From the cell containing the given text, extract its center point as (x, y) coordinate. 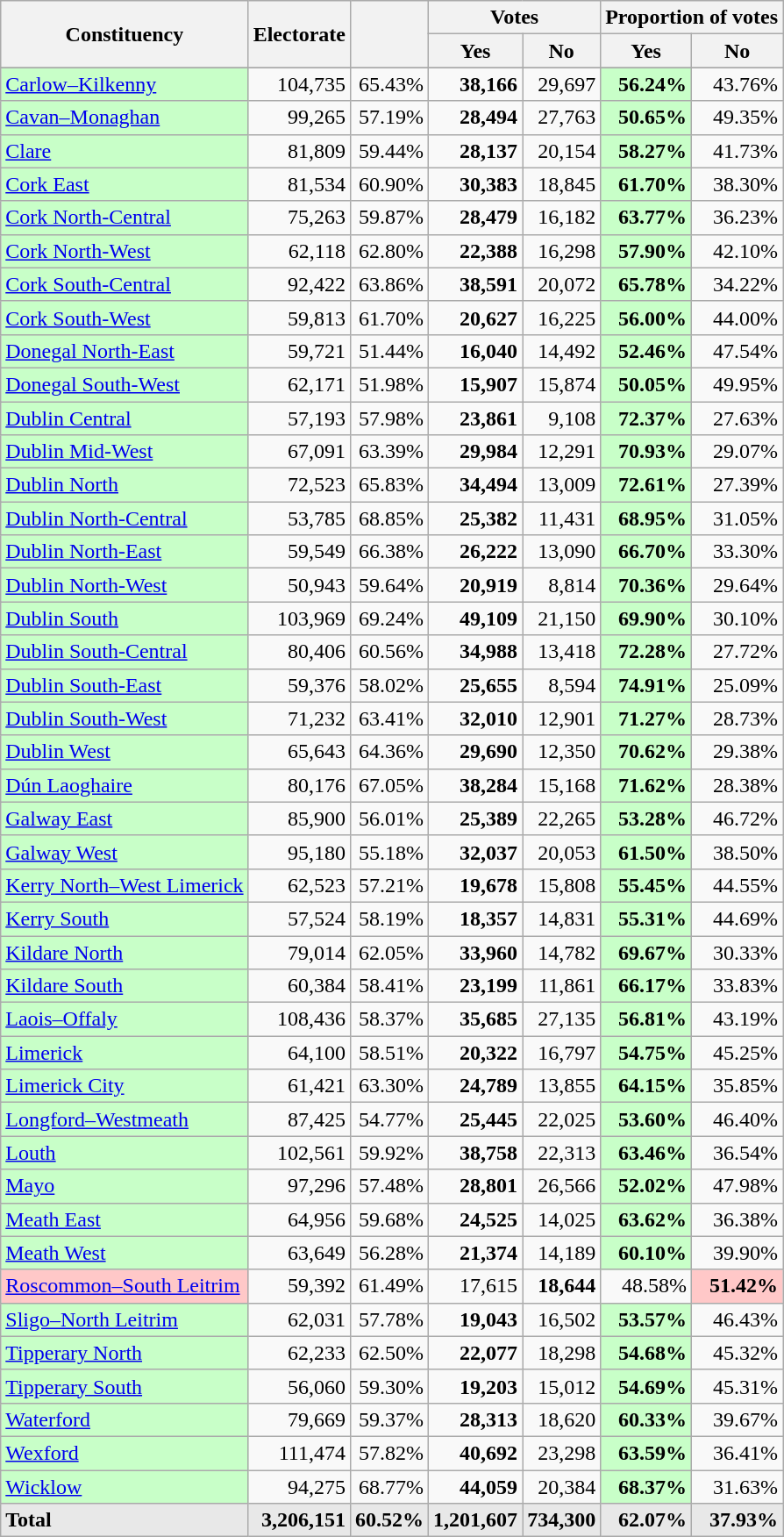
52.02% (646, 1186)
Dublin West (125, 752)
25,655 (475, 685)
79,014 (299, 952)
81,809 (299, 151)
29,984 (475, 452)
15,808 (561, 885)
28,137 (475, 151)
27.72% (738, 652)
29.07% (738, 452)
58.51% (389, 1053)
45.25% (738, 1053)
18,298 (561, 1353)
72.61% (646, 485)
63.86% (389, 284)
32,037 (475, 852)
57.19% (389, 118)
19,678 (475, 885)
38.30% (738, 184)
71.27% (646, 718)
37.93% (738, 1520)
72.37% (646, 418)
54.77% (389, 1119)
14,025 (561, 1219)
28.73% (738, 718)
18,845 (561, 184)
59.64% (389, 585)
Wicklow (125, 1487)
36.54% (738, 1153)
36.23% (738, 218)
20,154 (561, 151)
63,649 (299, 1253)
Electorate (299, 34)
31.05% (738, 518)
3,206,151 (299, 1520)
46.40% (738, 1119)
Cork North-West (125, 251)
70.93% (646, 452)
60.10% (646, 1253)
64,956 (299, 1219)
Dublin North-West (125, 585)
67,091 (299, 452)
31.63% (738, 1487)
59.37% (389, 1419)
29,690 (475, 752)
42.10% (738, 251)
23,861 (475, 418)
16,797 (561, 1053)
Louth (125, 1153)
45.32% (738, 1353)
60,384 (299, 986)
49.35% (738, 118)
16,040 (475, 351)
20,053 (561, 852)
34,494 (475, 485)
21,374 (475, 1253)
22,025 (561, 1119)
62.50% (389, 1353)
64,100 (299, 1053)
Wexford (125, 1453)
Votes (515, 18)
56.00% (646, 318)
44,059 (475, 1487)
55.18% (389, 852)
Total (125, 1520)
66.17% (646, 986)
27,135 (561, 1019)
26,566 (561, 1186)
29,697 (561, 84)
61.50% (646, 852)
24,789 (475, 1086)
18,620 (561, 1419)
Kildare North (125, 952)
Cork South-West (125, 318)
18,644 (561, 1286)
Cavan–Monaghan (125, 118)
49,109 (475, 618)
8,814 (561, 585)
Dublin North-East (125, 552)
19,043 (475, 1319)
41.73% (738, 151)
48.58% (646, 1286)
8,594 (561, 685)
59,721 (299, 351)
54.69% (646, 1386)
49.95% (738, 384)
20,627 (475, 318)
72,523 (299, 485)
Tipperary North (125, 1353)
16,182 (561, 218)
20,384 (561, 1487)
14,831 (561, 919)
57.78% (389, 1319)
69.24% (389, 618)
63.46% (646, 1153)
Waterford (125, 1419)
87,425 (299, 1119)
26,222 (475, 552)
53.28% (646, 819)
60.52% (389, 1520)
39.90% (738, 1253)
28,479 (475, 218)
Dublin Mid-West (125, 452)
60.56% (389, 652)
15,907 (475, 384)
13,009 (561, 485)
35.85% (738, 1086)
58.41% (389, 986)
50.05% (646, 384)
59,549 (299, 552)
68.37% (646, 1487)
25,445 (475, 1119)
71,232 (299, 718)
11,861 (561, 986)
104,735 (299, 84)
57,524 (299, 919)
59,376 (299, 685)
65.43% (389, 84)
59.87% (389, 218)
25,382 (475, 518)
80,176 (299, 785)
14,782 (561, 952)
35,685 (475, 1019)
Limerick City (125, 1086)
Tipperary South (125, 1386)
54.75% (646, 1053)
12,350 (561, 752)
59.92% (389, 1153)
Proportion of votes (692, 18)
59.44% (389, 151)
68.95% (646, 518)
72.28% (646, 652)
20,072 (561, 284)
29.64% (738, 585)
57.98% (389, 418)
102,561 (299, 1153)
14,189 (561, 1253)
28,801 (475, 1186)
Dublin South-West (125, 718)
55.45% (646, 885)
65,643 (299, 752)
97,296 (299, 1186)
80,406 (299, 652)
58.02% (389, 685)
53,785 (299, 518)
64.15% (646, 1086)
57.48% (389, 1186)
Dublin North-Central (125, 518)
57.90% (646, 251)
59.68% (389, 1219)
47.54% (738, 351)
27.63% (738, 418)
Donegal North-East (125, 351)
30.33% (738, 952)
Dublin North (125, 485)
58.37% (389, 1019)
Kerry South (125, 919)
9,108 (561, 418)
23,298 (561, 1453)
Galway East (125, 819)
Dublin South-Central (125, 652)
Carlow–Kilkenny (125, 84)
1,201,607 (475, 1520)
Longford–Westmeath (125, 1119)
64.36% (389, 752)
58.19% (389, 919)
55.31% (646, 919)
92,422 (299, 284)
38.50% (738, 852)
13,855 (561, 1086)
71.62% (646, 785)
40,692 (475, 1453)
22,265 (561, 819)
Donegal South-West (125, 384)
39.67% (738, 1419)
38,284 (475, 785)
18,357 (475, 919)
Dublin South-East (125, 685)
62.07% (646, 1520)
Laois–Offaly (125, 1019)
Kildare South (125, 986)
Limerick (125, 1053)
66.38% (389, 552)
59,813 (299, 318)
15,168 (561, 785)
Galway West (125, 852)
44.00% (738, 318)
43.19% (738, 1019)
27.39% (738, 485)
44.55% (738, 885)
61,421 (299, 1086)
51.98% (389, 384)
62,118 (299, 251)
24,525 (475, 1219)
Mayo (125, 1186)
59,392 (299, 1286)
15,012 (561, 1386)
22,077 (475, 1353)
52.46% (646, 351)
58.27% (646, 151)
69.90% (646, 618)
70.62% (646, 752)
28,494 (475, 118)
22,313 (561, 1153)
Cork East (125, 184)
43.76% (738, 84)
63.30% (389, 1086)
Meath West (125, 1253)
Sligo–North Leitrim (125, 1319)
94,275 (299, 1487)
62,031 (299, 1319)
60.90% (389, 184)
65.83% (389, 485)
53.57% (646, 1319)
Meath East (125, 1219)
51.44% (389, 351)
59.30% (389, 1386)
17,615 (475, 1286)
28.38% (738, 785)
28,313 (475, 1419)
46.43% (738, 1319)
65.78% (646, 284)
21,150 (561, 618)
38,166 (475, 84)
13,418 (561, 652)
67.05% (389, 785)
68.77% (389, 1487)
111,474 (299, 1453)
14,492 (561, 351)
103,969 (299, 618)
62.05% (389, 952)
34,988 (475, 652)
12,291 (561, 452)
23,199 (475, 986)
Kerry North–West Limerick (125, 885)
57,193 (299, 418)
66.70% (646, 552)
11,431 (561, 518)
30,383 (475, 184)
33,960 (475, 952)
15,874 (561, 384)
20,919 (475, 585)
Clare (125, 151)
63.77% (646, 218)
32,010 (475, 718)
61.49% (389, 1286)
69.67% (646, 952)
734,300 (561, 1520)
25.09% (738, 685)
79,669 (299, 1419)
16,298 (561, 251)
108,436 (299, 1019)
56,060 (299, 1386)
62,523 (299, 885)
63.41% (389, 718)
Cork North-Central (125, 218)
95,180 (299, 852)
36.38% (738, 1219)
62,171 (299, 384)
68.85% (389, 518)
56.24% (646, 84)
Constituency (125, 34)
63.62% (646, 1219)
47.98% (738, 1186)
Cork South-Central (125, 284)
63.39% (389, 452)
Dublin Central (125, 418)
56.81% (646, 1019)
46.72% (738, 819)
33.30% (738, 552)
13,090 (561, 552)
38,591 (475, 284)
44.69% (738, 919)
16,502 (561, 1319)
12,901 (561, 718)
62,233 (299, 1353)
30.10% (738, 618)
57.82% (389, 1453)
Dún Laoghaire (125, 785)
36.41% (738, 1453)
70.36% (646, 585)
33.83% (738, 986)
50.65% (646, 118)
57.21% (389, 885)
20,322 (475, 1053)
22,388 (475, 251)
51.42% (738, 1286)
19,203 (475, 1386)
85,900 (299, 819)
81,534 (299, 184)
29.38% (738, 752)
50,943 (299, 585)
56.01% (389, 819)
Roscommon–South Leitrim (125, 1286)
63.59% (646, 1453)
16,225 (561, 318)
74.91% (646, 685)
75,263 (299, 218)
34.22% (738, 284)
25,389 (475, 819)
62.80% (389, 251)
60.33% (646, 1419)
99,265 (299, 118)
54.68% (646, 1353)
45.31% (738, 1386)
53.60% (646, 1119)
38,758 (475, 1153)
56.28% (389, 1253)
Dublin South (125, 618)
27,763 (561, 118)
